Scan for the cell matching the given text and deliver its (x, y) coordinate at center. 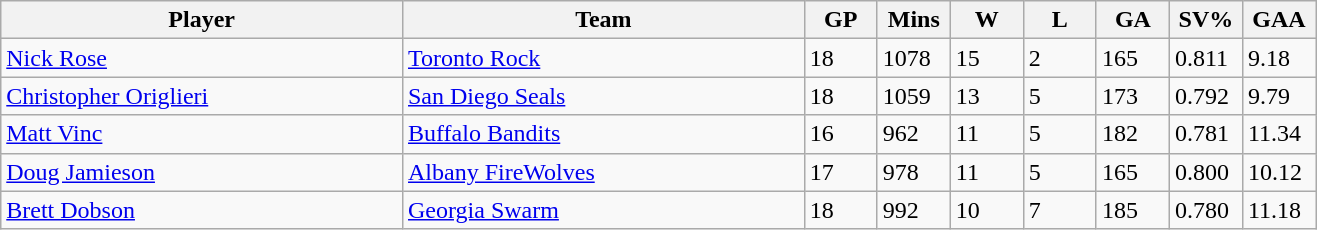
978 (914, 172)
Buffalo Bandits (603, 134)
10.12 (1278, 172)
0.780 (1206, 210)
GP (840, 20)
Team (603, 20)
Georgia Swarm (603, 210)
SV% (1206, 20)
0.800 (1206, 172)
11.34 (1278, 134)
0.781 (1206, 134)
11.18 (1278, 210)
9.79 (1278, 96)
1078 (914, 58)
992 (914, 210)
W (986, 20)
San Diego Seals (603, 96)
10 (986, 210)
Albany FireWolves (603, 172)
L (1060, 20)
Nick Rose (202, 58)
GA (1132, 20)
Toronto Rock (603, 58)
0.811 (1206, 58)
182 (1132, 134)
Mins (914, 20)
173 (1132, 96)
7 (1060, 210)
17 (840, 172)
Player (202, 20)
GAA (1278, 20)
2 (1060, 58)
Christopher Origlieri (202, 96)
15 (986, 58)
Matt Vinc (202, 134)
1059 (914, 96)
9.18 (1278, 58)
13 (986, 96)
0.792 (1206, 96)
Brett Dobson (202, 210)
16 (840, 134)
Doug Jamieson (202, 172)
962 (914, 134)
185 (1132, 210)
